Determine the (X, Y) coordinate at the center of the cell enclosing the given text.  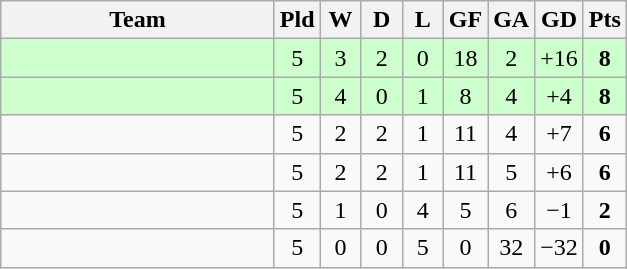
Pts (604, 20)
Pld (297, 20)
D (382, 20)
3 (340, 58)
GD (560, 20)
GF (465, 20)
+16 (560, 58)
+4 (560, 96)
+7 (560, 134)
18 (465, 58)
L (422, 20)
32 (512, 248)
−32 (560, 248)
+6 (560, 172)
W (340, 20)
GA (512, 20)
Team (138, 20)
−1 (560, 210)
